Output the (X, Y) coordinate of the center of the cell containing the given text.  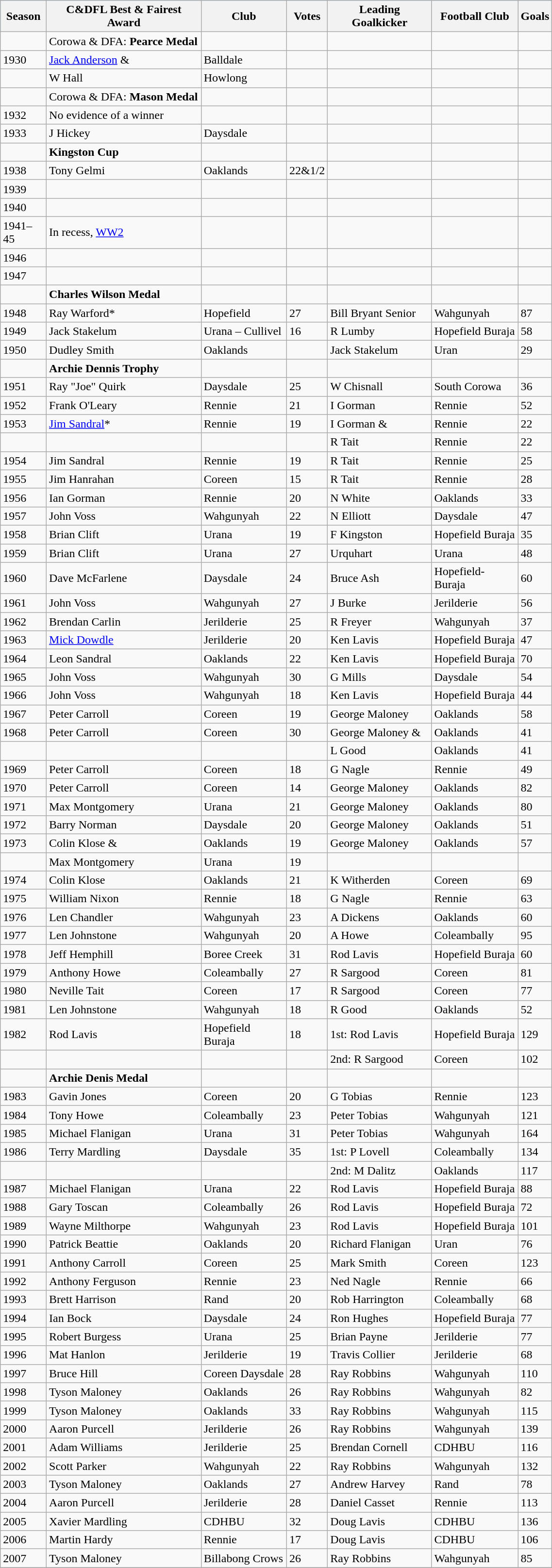
Adam Williams (124, 1447)
Leading Goalkicker (380, 17)
L Good (380, 751)
1968 (23, 732)
70 (535, 659)
1965 (23, 677)
36 (535, 387)
1975 (23, 899)
Season (23, 17)
W Chisnall (380, 387)
South Corowa (475, 387)
1967 (23, 714)
1963 (23, 640)
56 (535, 603)
Mick Dowdle (124, 640)
Bill Bryant Senior (380, 313)
William Nixon (124, 899)
Goals (535, 17)
Tony Gelmi (124, 170)
134 (535, 1152)
Club (244, 17)
Jeff Hemphill (124, 954)
1964 (23, 659)
R Lumby (380, 331)
Leon Sandral (124, 659)
Howlong (244, 78)
Robert Burgess (124, 1337)
1997 (23, 1373)
1947 (23, 276)
95 (535, 936)
1986 (23, 1152)
101 (535, 1226)
1979 (23, 973)
1981 (23, 1009)
2002 (23, 1466)
1960 (23, 578)
Corowa & DFA: Mason Medal (124, 97)
In recess, WW2 (124, 232)
32 (307, 1521)
Ray Warford* (124, 313)
Coreen Daysdale (244, 1373)
2000 (23, 1429)
15 (307, 479)
1953 (23, 424)
1949 (23, 331)
116 (535, 1447)
Billabong Crows (244, 1558)
R Good (380, 1009)
Len Chandler (124, 917)
69 (535, 880)
Dave McFarlene (124, 578)
Richard Flanigan (380, 1244)
Ian Gorman (124, 497)
Balldale (244, 60)
1957 (23, 516)
2005 (23, 1521)
1978 (23, 954)
Xavier Mardling (124, 1521)
1939 (23, 189)
Boree Creek (244, 954)
1982 (23, 1035)
1993 (23, 1300)
Neville Tait (124, 991)
Votes (307, 17)
Frank O'Leary (124, 405)
Barry Norman (124, 825)
2006 (23, 1540)
Wayne Milthorpe (124, 1226)
81 (535, 973)
139 (535, 1429)
Jim Sandral* (124, 424)
1984 (23, 1115)
85 (535, 1558)
87 (535, 313)
1972 (23, 825)
Football Club (475, 17)
G Mills (380, 677)
Bruce Ash (380, 578)
132 (535, 1466)
1962 (23, 622)
57 (535, 843)
1952 (23, 405)
129 (535, 1035)
2nd: M Dalitz (380, 1170)
C&DFL Best & Fairest Award (124, 17)
Brett Harrison (124, 1300)
1940 (23, 207)
Jack Anderson & (124, 60)
No evidence of a winner (124, 115)
Brian Payne (380, 1337)
Mark Smith (380, 1263)
1948 (23, 313)
1966 (23, 695)
K Witherden (380, 880)
W Hall (124, 78)
1974 (23, 880)
1969 (23, 769)
76 (535, 1244)
Dudley Smith (124, 350)
1985 (23, 1133)
F Kingston (380, 534)
1961 (23, 603)
Daniel Casset (380, 1503)
2004 (23, 1503)
1st: Rod Lavis (380, 1035)
Anthony Carroll (124, 1263)
1941–45 (23, 232)
1970 (23, 788)
Bruce Hill (124, 1373)
Archie Dennis Trophy (124, 368)
1956 (23, 497)
164 (535, 1133)
1958 (23, 534)
Archie Denis Medal (124, 1078)
106 (535, 1540)
1973 (23, 843)
51 (535, 825)
Brendan Cornell (380, 1447)
1933 (23, 133)
72 (535, 1207)
48 (535, 553)
A Dickens (380, 917)
Patrick Beattie (124, 1244)
1991 (23, 1263)
Hopefield (244, 313)
113 (535, 1503)
37 (535, 622)
N Elliott (380, 516)
Ian Bock (124, 1318)
1977 (23, 936)
1994 (23, 1318)
2nd: R Sargood (380, 1059)
I Gorman & (380, 424)
Mat Hanlon (124, 1355)
1988 (23, 1207)
1999 (23, 1410)
G Tobias (380, 1096)
1954 (23, 461)
Kingston Cup (124, 152)
115 (535, 1410)
Jim Hanrahan (124, 479)
1950 (23, 350)
1989 (23, 1226)
Travis Collier (380, 1355)
88 (535, 1189)
1930 (23, 60)
1995 (23, 1337)
Scott Parker (124, 1466)
66 (535, 1281)
1992 (23, 1281)
Urana – Cullivel (244, 331)
Ron Hughes (380, 1318)
George Maloney & (380, 732)
Gavin Jones (124, 1096)
1983 (23, 1096)
1st: P Lovell (380, 1152)
Tony Howe (124, 1115)
R Freyer (380, 622)
102 (535, 1059)
Charles Wilson Medal (124, 295)
1998 (23, 1392)
54 (535, 677)
29 (535, 350)
Colin Klose & (124, 843)
Rob Harrington (380, 1300)
1946 (23, 258)
2001 (23, 1447)
Andrew Harvey (380, 1485)
J Burke (380, 603)
121 (535, 1115)
Corowa & DFA: Pearce Medal (124, 41)
I Gorman (380, 405)
Martin Hardy (124, 1540)
1932 (23, 115)
Urquhart (380, 553)
N White (380, 497)
Ray "Joe" Quirk (124, 387)
1996 (23, 1355)
1938 (23, 170)
1990 (23, 1244)
Hopefield-Buraja (475, 578)
2003 (23, 1485)
Terry Mardling (124, 1152)
Jim Sandral (124, 461)
1976 (23, 917)
16 (307, 331)
110 (535, 1373)
Colin Klose (124, 880)
Gary Toscan (124, 1207)
1987 (23, 1189)
49 (535, 769)
1955 (23, 479)
A Howe (380, 936)
80 (535, 806)
J Hickey (124, 133)
Anthony Howe (124, 973)
Anthony Ferguson (124, 1281)
1980 (23, 991)
1959 (23, 553)
78 (535, 1485)
Ned Nagle (380, 1281)
44 (535, 695)
22&1/2 (307, 170)
136 (535, 1521)
1951 (23, 387)
63 (535, 899)
1971 (23, 806)
2007 (23, 1558)
117 (535, 1170)
14 (307, 788)
Brendan Carlin (124, 622)
